Scan for the cell matching the given text and deliver its [x, y] coordinate at center. 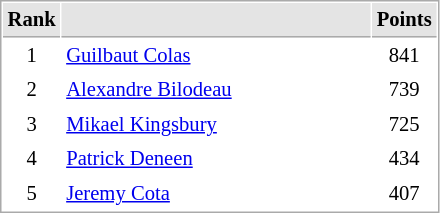
Patrick Deneen [216, 158]
Jeremy Cota [216, 194]
5 [32, 194]
2 [32, 90]
Points [404, 20]
1 [32, 56]
4 [32, 158]
Rank [32, 20]
841 [404, 56]
725 [404, 124]
Mikael Kingsbury [216, 124]
3 [32, 124]
434 [404, 158]
Guilbaut Colas [216, 56]
407 [404, 194]
739 [404, 90]
Alexandre Bilodeau [216, 90]
